Scan for the cell matching the given text and deliver its [X, Y] coordinate at center. 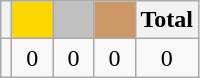
Total [167, 20]
